Detect which cell encompasses the target text, then output its [X, Y] center coordinate. 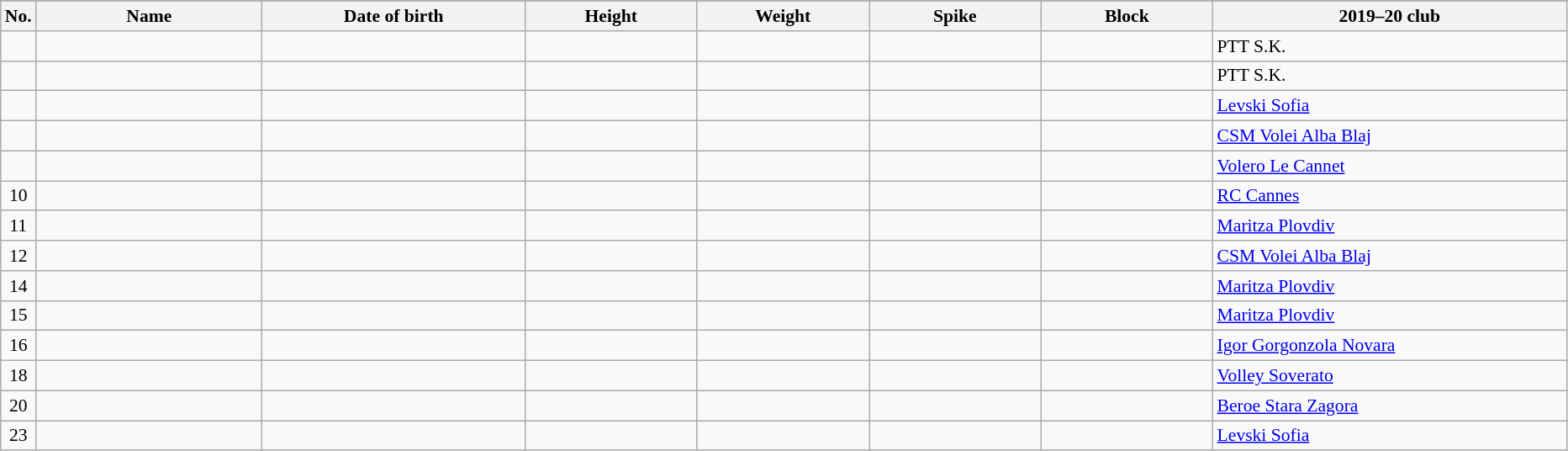
11 [18, 226]
Name [150, 16]
12 [18, 256]
Weight [784, 16]
Volley Soverato [1391, 376]
Volero Le Cannet [1391, 166]
Date of birth [393, 16]
15 [18, 316]
2019–20 club [1391, 16]
16 [18, 346]
10 [18, 196]
RC Cannes [1391, 196]
23 [18, 436]
20 [18, 406]
Block [1127, 16]
Spike [955, 16]
Igor Gorgonzola Novara [1391, 346]
Beroe Stara Zagora [1391, 406]
14 [18, 286]
Height [610, 16]
No. [18, 16]
18 [18, 376]
